Capture the cell that displays the provided text and extract its (x, y) central coordinate. 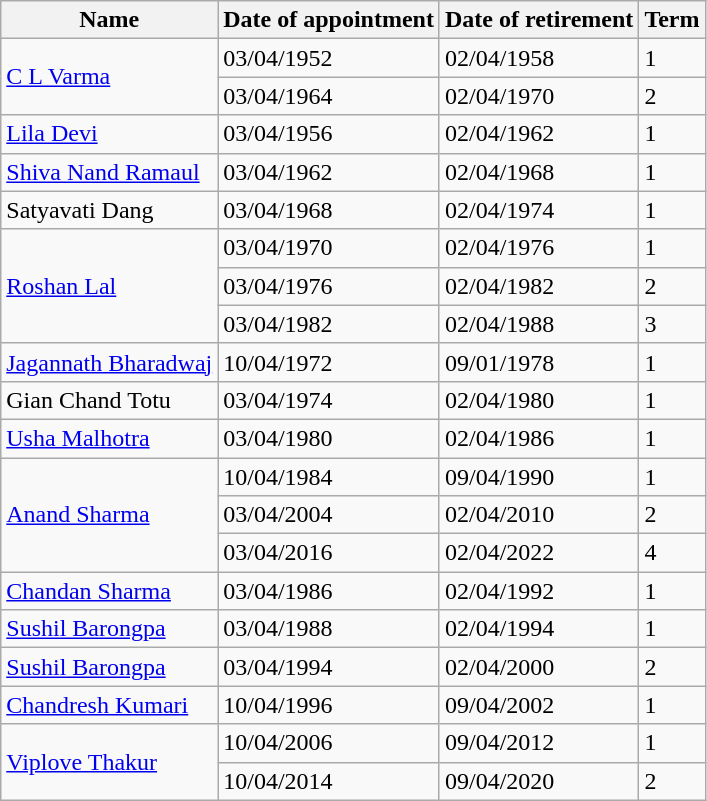
09/04/1990 (538, 477)
4 (672, 553)
Chandresh Kumari (110, 705)
C L Varma (110, 77)
03/04/1994 (329, 667)
03/04/1968 (329, 210)
03/04/1956 (329, 134)
10/04/1984 (329, 477)
03/04/1982 (329, 324)
03/04/1976 (329, 286)
Viplove Thakur (110, 762)
02/04/1982 (538, 286)
02/04/1980 (538, 400)
09/04/2002 (538, 705)
02/04/2010 (538, 515)
03/04/1974 (329, 400)
03/04/1962 (329, 172)
02/04/1962 (538, 134)
02/04/1976 (538, 248)
03/04/1952 (329, 58)
Term (672, 20)
Shiva Nand Ramaul (110, 172)
Gian Chand Totu (110, 400)
Date of retirement (538, 20)
02/04/2022 (538, 553)
03/04/1970 (329, 248)
Anand Sharma (110, 515)
02/04/1994 (538, 629)
3 (672, 324)
02/04/2000 (538, 667)
Date of appointment (329, 20)
Chandan Sharma (110, 591)
02/04/1968 (538, 172)
02/04/1974 (538, 210)
09/01/1978 (538, 362)
09/04/2012 (538, 743)
10/04/2014 (329, 781)
Satyavati Dang (110, 210)
02/04/1988 (538, 324)
09/04/2020 (538, 781)
Name (110, 20)
03/04/2004 (329, 515)
10/04/1972 (329, 362)
Usha Malhotra (110, 438)
02/04/1986 (538, 438)
02/04/1970 (538, 96)
03/04/1964 (329, 96)
02/04/1992 (538, 591)
03/04/1988 (329, 629)
03/04/1986 (329, 591)
10/04/1996 (329, 705)
Lila Devi (110, 134)
02/04/1958 (538, 58)
10/04/2006 (329, 743)
Roshan Lal (110, 286)
Jagannath Bharadwaj (110, 362)
03/04/1980 (329, 438)
03/04/2016 (329, 553)
